For the text-containing cell, return its midpoint in (X, Y) coordinate format. 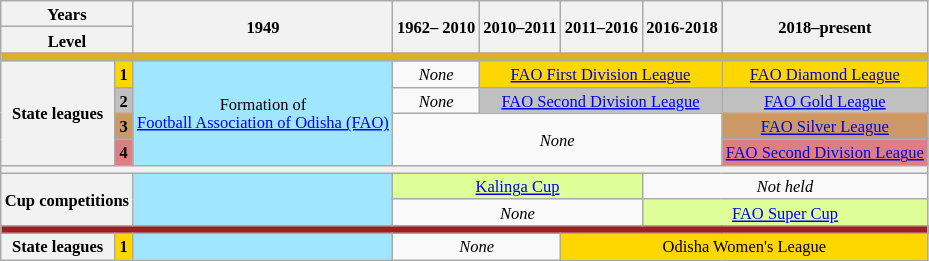
FAO Gold League (825, 100)
1949 (263, 27)
2016-2018 (682, 27)
Cup competitions (67, 199)
FAO First Division League (600, 74)
FAO Diamond League (825, 74)
Not held (785, 186)
2011–2016 (602, 27)
2018–present (825, 27)
Formation of Football Association of Odisha (FAO) (263, 113)
FAO Super Cup (785, 212)
1962– 2010 (436, 27)
Level (67, 40)
Odisha Women's League (744, 246)
2 (124, 100)
2010–2011 (520, 27)
Years (67, 14)
4 (124, 152)
FAO Silver League (825, 126)
3 (124, 126)
Kalinga Cup (518, 186)
